Find where the given text appears and provide that cell's center as [x, y] coordinate. 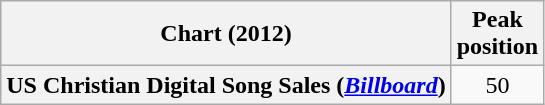
Peakposition [497, 34]
50 [497, 85]
Chart (2012) [226, 34]
US Christian Digital Song Sales (Billboard) [226, 85]
